Output the [x, y] coordinate of the center of the cell containing the given text.  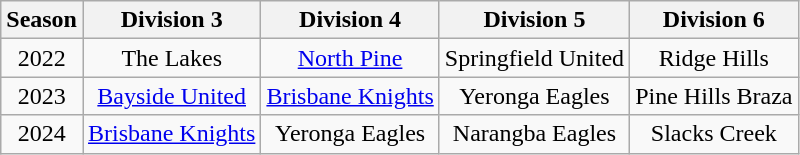
Springfield United [534, 58]
2023 [42, 96]
The Lakes [171, 58]
2022 [42, 58]
Ridge Hills [714, 58]
Division 6 [714, 20]
Division 3 [171, 20]
Season [42, 20]
Narangba Eagles [534, 134]
Division 4 [350, 20]
2024 [42, 134]
Bayside United [171, 96]
North Pine [350, 58]
Division 5 [534, 20]
Slacks Creek [714, 134]
Pine Hills Braza [714, 96]
